For the text-containing cell, return its midpoint in [x, y] coordinate format. 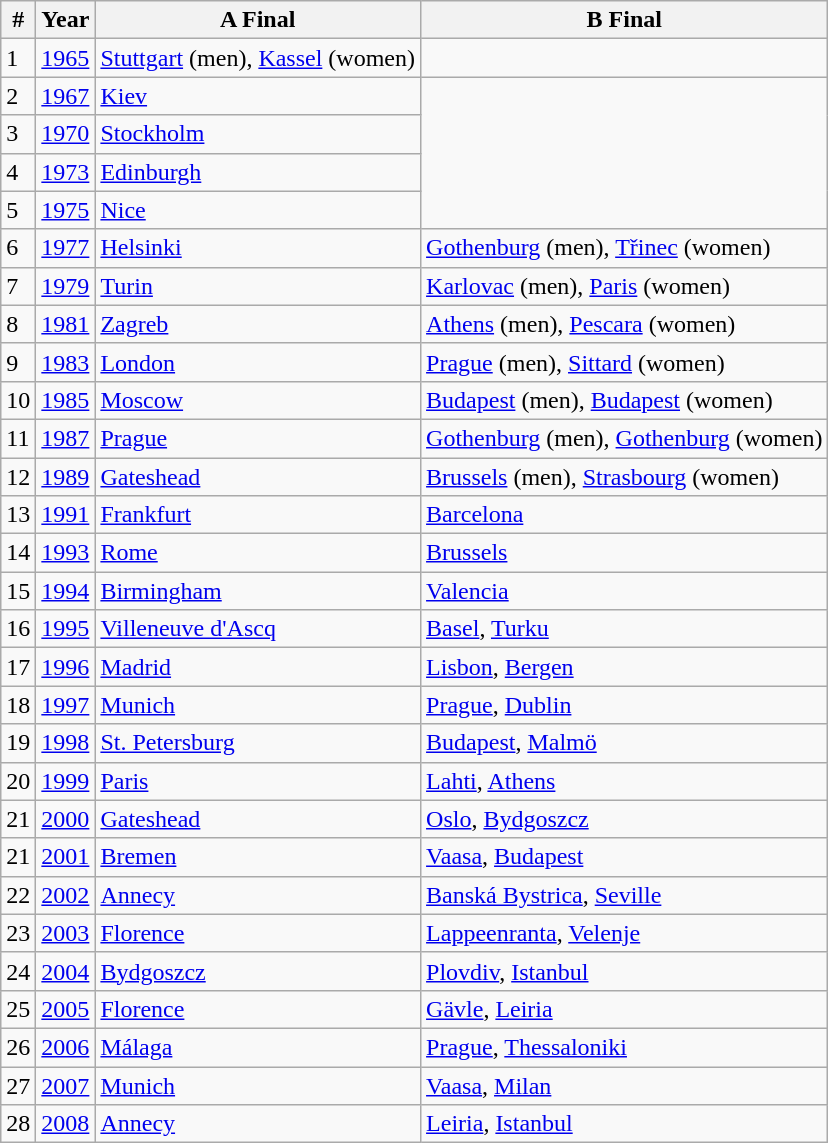
B Final [624, 20]
1997 [66, 705]
1965 [66, 58]
2001 [66, 857]
Frankfurt [258, 515]
17 [18, 667]
1985 [66, 400]
22 [18, 895]
6 [18, 248]
2007 [66, 1085]
1983 [66, 362]
Bydgoszcz [258, 971]
Budapest, Malmö [624, 743]
A Final [258, 20]
1993 [66, 553]
1987 [66, 438]
Stuttgart (men), Kassel (women) [258, 58]
2006 [66, 1047]
Lappeenranta, Velenje [624, 933]
20 [18, 781]
1996 [66, 667]
Banská Bystrica, Seville [624, 895]
19 [18, 743]
Málaga [258, 1047]
13 [18, 515]
Turin [258, 286]
1973 [66, 172]
23 [18, 933]
15 [18, 591]
Lahti, Athens [624, 781]
3 [18, 134]
Gothenburg (men), Třinec (women) [624, 248]
1998 [66, 743]
Budapest (men), Budapest (women) [624, 400]
28 [18, 1124]
Vaasa, Budapest [624, 857]
Brussels [624, 553]
Bremen [258, 857]
1981 [66, 324]
Plovdiv, Istanbul [624, 971]
1999 [66, 781]
Villeneuve d'Ascq [258, 629]
Prague, Thessaloniki [624, 1047]
Gävle, Leiria [624, 1009]
Zagreb [258, 324]
1989 [66, 477]
2004 [66, 971]
Birmingham [258, 591]
Basel, Turku [624, 629]
1991 [66, 515]
2 [18, 96]
# [18, 20]
Valencia [624, 591]
2008 [66, 1124]
Barcelona [624, 515]
26 [18, 1047]
Brussels (men), Strasbourg (women) [624, 477]
Lisbon, Bergen [624, 667]
Paris [258, 781]
1 [18, 58]
12 [18, 477]
Leiria, Istanbul [624, 1124]
8 [18, 324]
2000 [66, 819]
1977 [66, 248]
Athens (men), Pescara (women) [624, 324]
Stockholm [258, 134]
1979 [66, 286]
Moscow [258, 400]
18 [18, 705]
Prague, Dublin [624, 705]
Vaasa, Milan [624, 1085]
9 [18, 362]
London [258, 362]
4 [18, 172]
Edinburgh [258, 172]
2005 [66, 1009]
1995 [66, 629]
27 [18, 1085]
14 [18, 553]
Oslo, Bydgoszcz [624, 819]
16 [18, 629]
11 [18, 438]
Karlovac (men), Paris (women) [624, 286]
Prague [258, 438]
1994 [66, 591]
Prague (men), Sittard (women) [624, 362]
1970 [66, 134]
2003 [66, 933]
Kiev [258, 96]
2002 [66, 895]
Madrid [258, 667]
24 [18, 971]
5 [18, 210]
7 [18, 286]
Rome [258, 553]
1975 [66, 210]
St. Petersburg [258, 743]
Nice [258, 210]
Gothenburg (men), Gothenburg (women) [624, 438]
1967 [66, 96]
10 [18, 400]
Helsinki [258, 248]
Year [66, 20]
25 [18, 1009]
